Pinpoint the cell where the given text exists, returning its (x, y) midpoint coordinate. 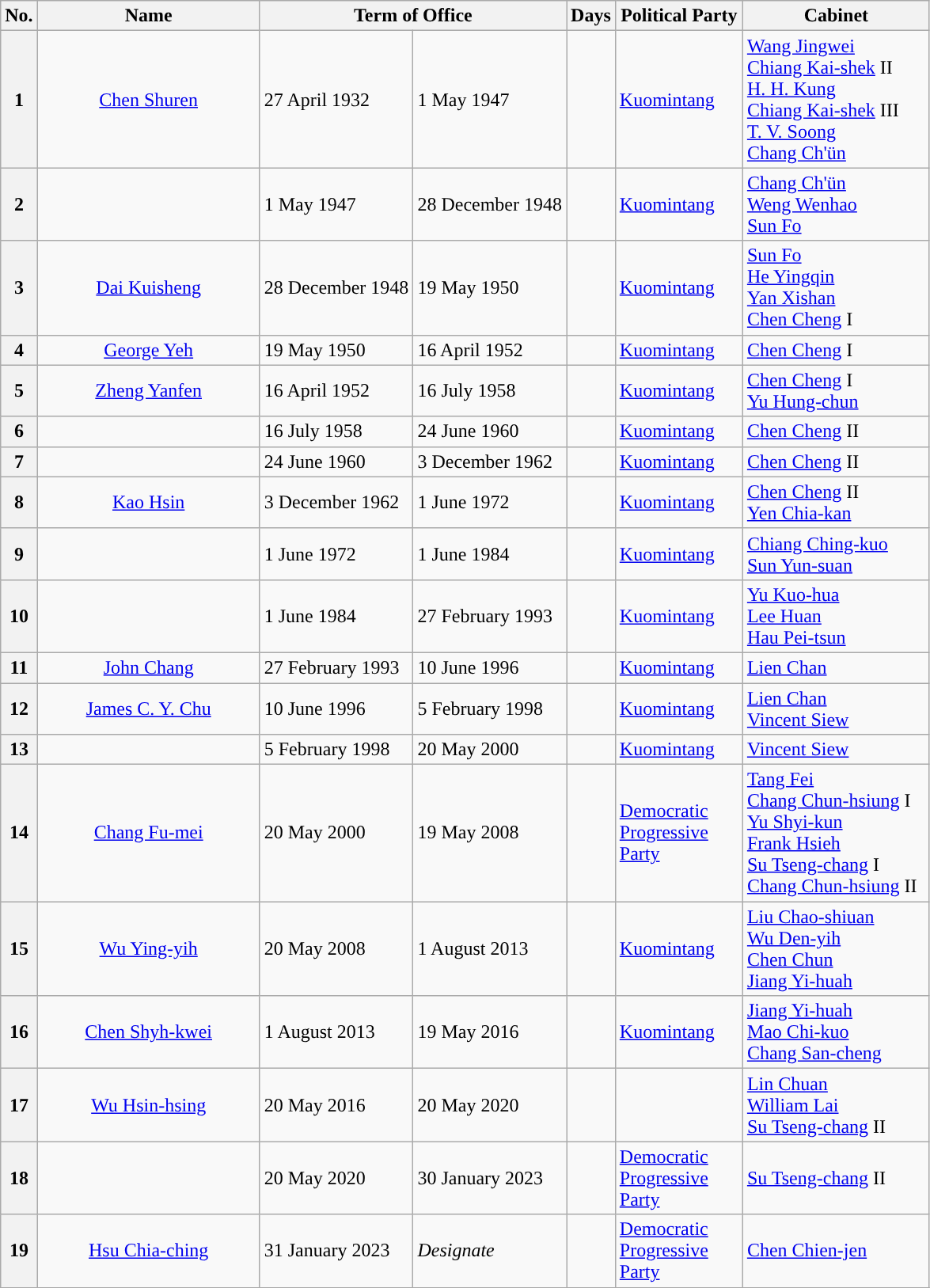
James C. Y. Chu (149, 708)
20 May 2008 (336, 948)
9 (19, 554)
Dai Kuisheng (149, 288)
Chang Fu-mei (149, 833)
Designate (490, 1251)
Lin ChuanWilliam LaiSu Tseng-chang II (836, 1105)
1 (19, 100)
Hsu Chia-ching (149, 1251)
Lien ChanVincent Siew (836, 708)
Name (149, 16)
Chen Shuren (149, 100)
Wu Ying-yih (149, 948)
Chen Cheng IYu Hung-chun (836, 391)
Su Tseng-chang II (836, 1178)
4 (19, 350)
Wu Hsin-hsing (149, 1105)
6 (19, 431)
John Chang (149, 667)
Chang Ch'ünWeng WenhaoSun Fo (836, 204)
17 (19, 1105)
8 (19, 502)
13 (19, 750)
11 (19, 667)
15 (19, 948)
Tang FeiChang Chun-hsiung IYu Shyi-kunFrank HsiehSu Tseng-chang IChang Chun-hsiung II (836, 833)
Term of Office (413, 16)
18 (19, 1178)
2 (19, 204)
George Yeh (149, 350)
Chen Chien-jen (836, 1251)
30 January 2023 (490, 1178)
Chen Shyh-kwei (149, 1032)
12 (19, 708)
No. (19, 16)
Chen Cheng IIYen Chia-kan (836, 502)
10 (19, 616)
Political Party (679, 16)
16 (19, 1032)
Lien Chan (836, 667)
19 May 2016 (490, 1032)
7 (19, 462)
27 April 1932 (336, 100)
Sun FoHe YingqinYan XishanChen Cheng I (836, 288)
Wang JingweiChiang Kai-shek IIH. H. KungChiang Kai-shek IIIT. V. SoongChang Ch'ün (836, 100)
31 January 2023 (336, 1251)
Cabinet (836, 16)
Zheng Yanfen (149, 391)
20 May 2016 (336, 1105)
Vincent Siew (836, 750)
19 May 2008 (490, 833)
Kao Hsin (149, 502)
Chen Cheng I (836, 350)
19 (19, 1251)
Liu Chao-shiuanWu Den-yihChen ChunJiang Yi-huah (836, 948)
5 (19, 391)
Chiang Ching-kuoSun Yun-suan (836, 554)
Yu Kuo-huaLee HuanHau Pei-tsun (836, 616)
3 (19, 288)
Days (591, 16)
Jiang Yi-huahMao Chi-kuoChang San-cheng (836, 1032)
14 (19, 833)
